Identify which cell holds the provided text, then report its (X, Y) central coordinate. 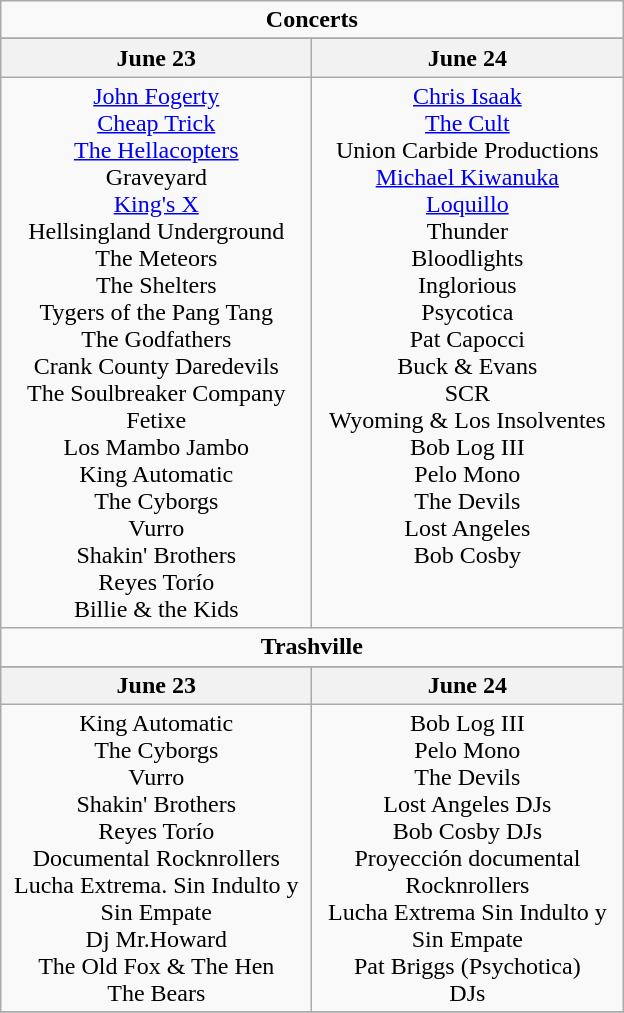
Trashville (312, 647)
Concerts (312, 20)
